Capture the cell that displays the provided text and extract its (x, y) central coordinate. 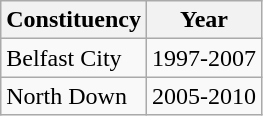
1997-2007 (204, 58)
North Down (74, 96)
2005-2010 (204, 96)
Belfast City (74, 58)
Constituency (74, 20)
Year (204, 20)
